From the cell containing the given text, extract its center point as [X, Y] coordinate. 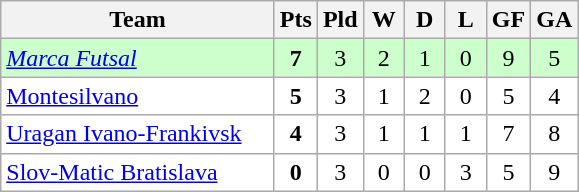
GF [508, 20]
Montesilvano [138, 96]
8 [554, 134]
Pts [296, 20]
Team [138, 20]
Uragan Ivano-Frankivsk [138, 134]
GA [554, 20]
L [466, 20]
D [424, 20]
Pld [340, 20]
Marca Futsal [138, 58]
W [384, 20]
Slov-Matic Bratislava [138, 172]
